Return the [X, Y] coordinate for the center point of the cell that contains the specified text.  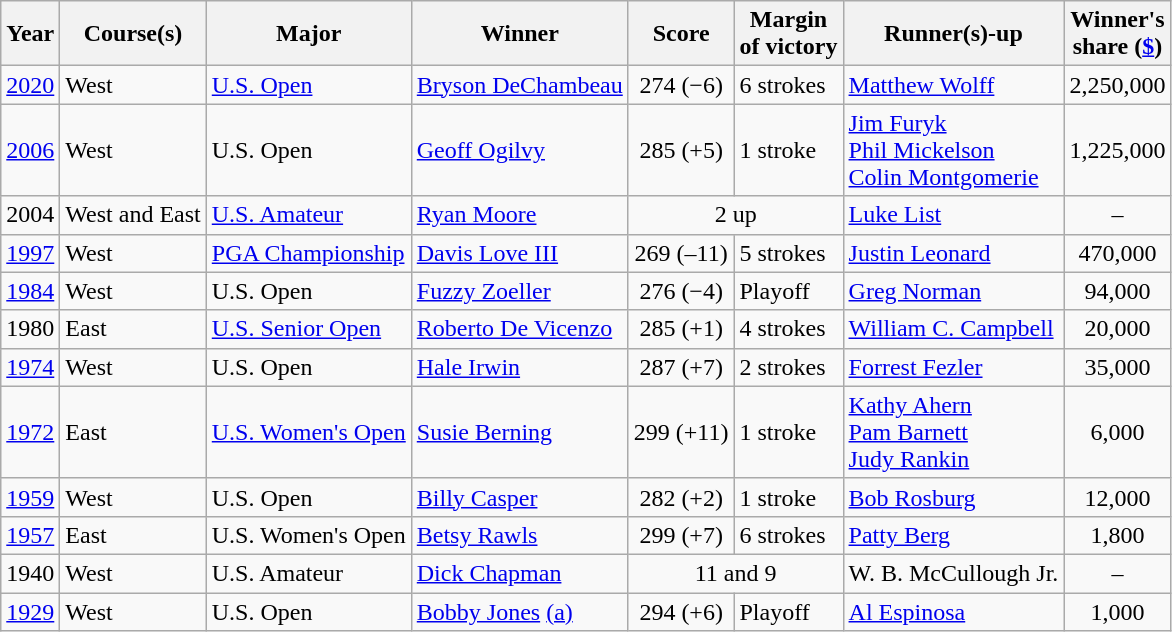
285 (+1) [681, 329]
1940 [30, 573]
11 and 9 [736, 573]
Winner'sshare ($) [1118, 34]
1997 [30, 253]
Roberto De Vicenzo [520, 329]
2 strokes [788, 367]
Bryson DeChambeau [520, 85]
1929 [30, 611]
1974 [30, 367]
Kathy Ahern Pam Barnett Judy Rankin [954, 432]
285 (+5) [681, 150]
Betsy Rawls [520, 535]
1959 [30, 497]
Winner [520, 34]
Bobby Jones (a) [520, 611]
94,000 [1118, 291]
Year [30, 34]
287 (+7) [681, 367]
1984 [30, 291]
Dick Chapman [520, 573]
Fuzzy Zoeller [520, 291]
Luke List [954, 215]
2,250,000 [1118, 85]
1980 [30, 329]
Al Espinosa [954, 611]
282 (+2) [681, 497]
1,800 [1118, 535]
Forrest Fezler [954, 367]
269 (–11) [681, 253]
294 (+6) [681, 611]
2006 [30, 150]
Major [308, 34]
1972 [30, 432]
Billy Casper [520, 497]
1,225,000 [1118, 150]
299 (+11) [681, 432]
470,000 [1118, 253]
4 strokes [788, 329]
5 strokes [788, 253]
U.S. Senior Open [308, 329]
Course(s) [133, 34]
Greg Norman [954, 291]
Susie Berning [520, 432]
1957 [30, 535]
Geoff Ogilvy [520, 150]
276 (−4) [681, 291]
1,000 [1118, 611]
Justin Leonard [954, 253]
6,000 [1118, 432]
Patty Berg [954, 535]
Marginof victory [788, 34]
2020 [30, 85]
W. B. McCullough Jr. [954, 573]
299 (+7) [681, 535]
PGA Championship [308, 253]
Matthew Wolff [954, 85]
Runner(s)-up [954, 34]
Ryan Moore [520, 215]
20,000 [1118, 329]
Davis Love III [520, 253]
2 up [736, 215]
Jim Furyk Phil Mickelson Colin Montgomerie [954, 150]
35,000 [1118, 367]
Score [681, 34]
William C. Campbell [954, 329]
274 (−6) [681, 85]
Hale Irwin [520, 367]
Bob Rosburg [954, 497]
12,000 [1118, 497]
West and East [133, 215]
2004 [30, 215]
